For the text-containing cell, return its midpoint in (x, y) coordinate format. 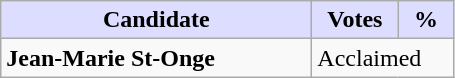
Acclaimed (383, 58)
Jean-Marie St-Onge (156, 58)
Votes (355, 20)
% (426, 20)
Candidate (156, 20)
